For the text-containing cell, return its midpoint in [x, y] coordinate format. 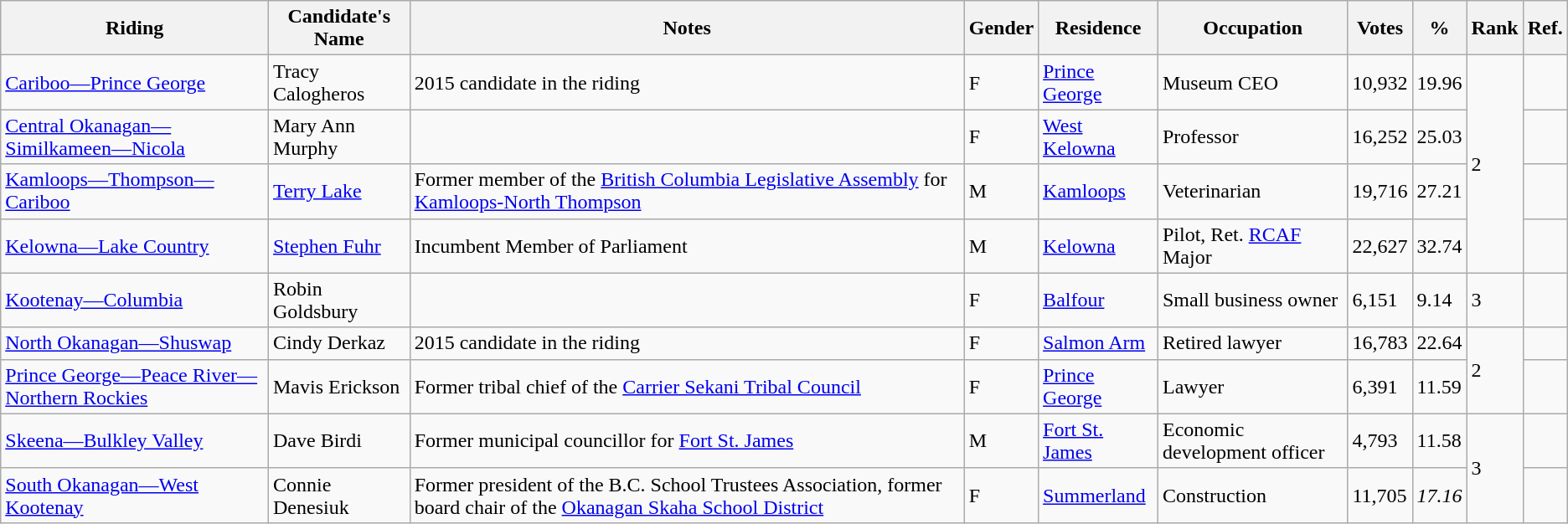
11.58 [1439, 440]
Kamloops [1099, 191]
Professor [1252, 137]
25.03 [1439, 137]
Occupation [1252, 28]
North Okanagan—Shuswap [135, 343]
16,252 [1380, 137]
Former member of the British Columbia Legislative Assembly for Kamloops-North Thompson [687, 191]
Veterinarian [1252, 191]
17.16 [1439, 496]
Former municipal councillor for Fort St. James [687, 440]
Former president of the B.C. School Trustees Association, former board chair of the Okanagan Skaha School District [687, 496]
Terry Lake [338, 191]
Cindy Derkaz [338, 343]
Kelowna [1099, 246]
Riding [135, 28]
Stephen Fuhr [338, 246]
Gender [1001, 28]
Prince George—Peace River—Northern Rockies [135, 387]
Central Okanagan—Similkameen—Nicola [135, 137]
Kelowna—Lake Country [135, 246]
Rank [1494, 28]
9.14 [1439, 300]
22.64 [1439, 343]
Museum CEO [1252, 82]
Balfour [1099, 300]
Pilot, Ret. RCAF Major [1252, 246]
19,716 [1380, 191]
Kootenay—Columbia [135, 300]
Summerland [1099, 496]
10,932 [1380, 82]
South Okanagan—West Kootenay [135, 496]
Skeena—Bulkley Valley [135, 440]
Mavis Erickson [338, 387]
Connie Denesiuk [338, 496]
Construction [1252, 496]
Tracy Calogheros [338, 82]
Ref. [1545, 28]
Incumbent Member of Parliament [687, 246]
Residence [1099, 28]
West Kelowna [1099, 137]
6,151 [1380, 300]
Candidate's Name [338, 28]
Lawyer [1252, 387]
27.21 [1439, 191]
Cariboo—Prince George [135, 82]
Dave Birdi [338, 440]
22,627 [1380, 246]
Retired lawyer [1252, 343]
Votes [1380, 28]
Salmon Arm [1099, 343]
% [1439, 28]
Robin Goldsbury [338, 300]
Mary Ann Murphy [338, 137]
Former tribal chief of the Carrier Sekani Tribal Council [687, 387]
Notes [687, 28]
6,391 [1380, 387]
11.59 [1439, 387]
19.96 [1439, 82]
4,793 [1380, 440]
Kamloops—Thompson—Cariboo [135, 191]
11,705 [1380, 496]
16,783 [1380, 343]
Economic development officer [1252, 440]
Fort St. James [1099, 440]
32.74 [1439, 246]
Small business owner [1252, 300]
